Return [X, Y] of the center of cell containing provided text 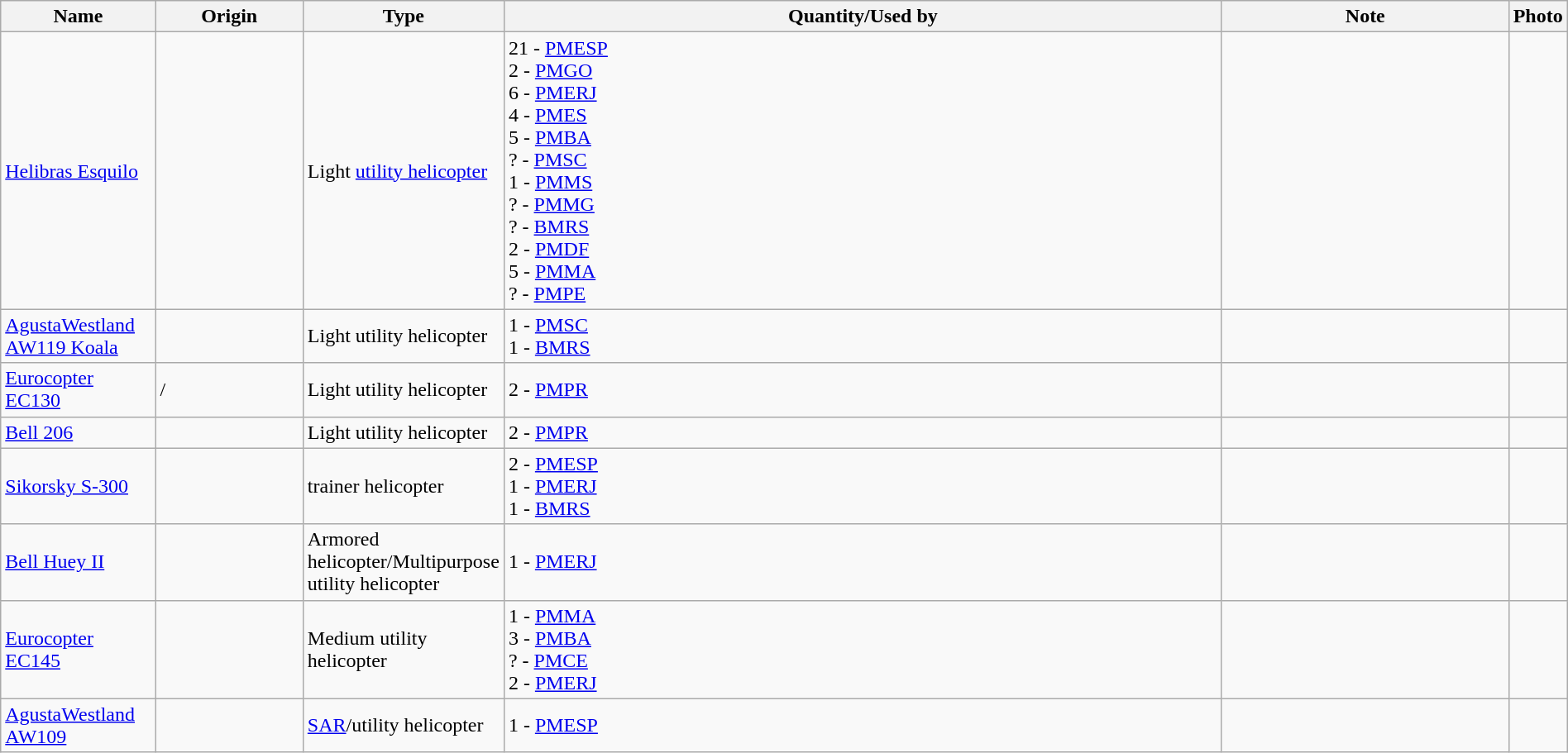
Eurocopter EC145 [78, 650]
Bell 206 [78, 432]
Origin [229, 17]
1 - PMSC 1 - BMRS [863, 336]
Type [404, 17]
AgustaWestland AW109 [78, 726]
trainer helicopter [404, 486]
Note [1365, 17]
2 - PMESP1 - PMERJ1 - BMRS [863, 486]
1 - PMMA3 - PMBA? - PMCE2 - PMERJ [863, 650]
1 - PMERJ [863, 562]
Eurocopter EC130 [78, 390]
1 - PMESP [863, 726]
AgustaWestland AW119 Koala [78, 336]
Sikorsky S-300 [78, 486]
/ [229, 390]
Photo [1538, 17]
Quantity/Used by [863, 17]
Bell Huey II [78, 562]
Helibras Esquilo [78, 170]
Name [78, 17]
Medium utility helicopter [404, 650]
21 - PMESP2 - PMGO6 - PMERJ4 - PMES 5 - PMBA? - PMSC1 - PMMS ? - PMMG? - BMRS2 - PMDF5 - PMMA? - PMPE [863, 170]
SAR/utility helicopter [404, 726]
Armored helicopter/Multipurpose utility helicopter [404, 562]
